From the cell containing the given text, extract its center point as (x, y) coordinate. 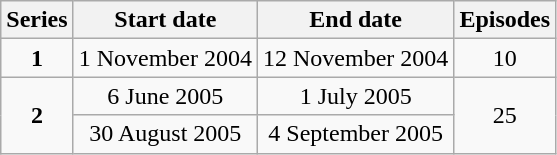
2 (37, 115)
Series (37, 20)
1 July 2005 (355, 96)
End date (355, 20)
10 (505, 58)
1 (37, 58)
30 August 2005 (165, 134)
1 November 2004 (165, 58)
Start date (165, 20)
12 November 2004 (355, 58)
4 September 2005 (355, 134)
6 June 2005 (165, 96)
Episodes (505, 20)
25 (505, 115)
